Scan for the cell matching the given text and deliver its (X, Y) coordinate at center. 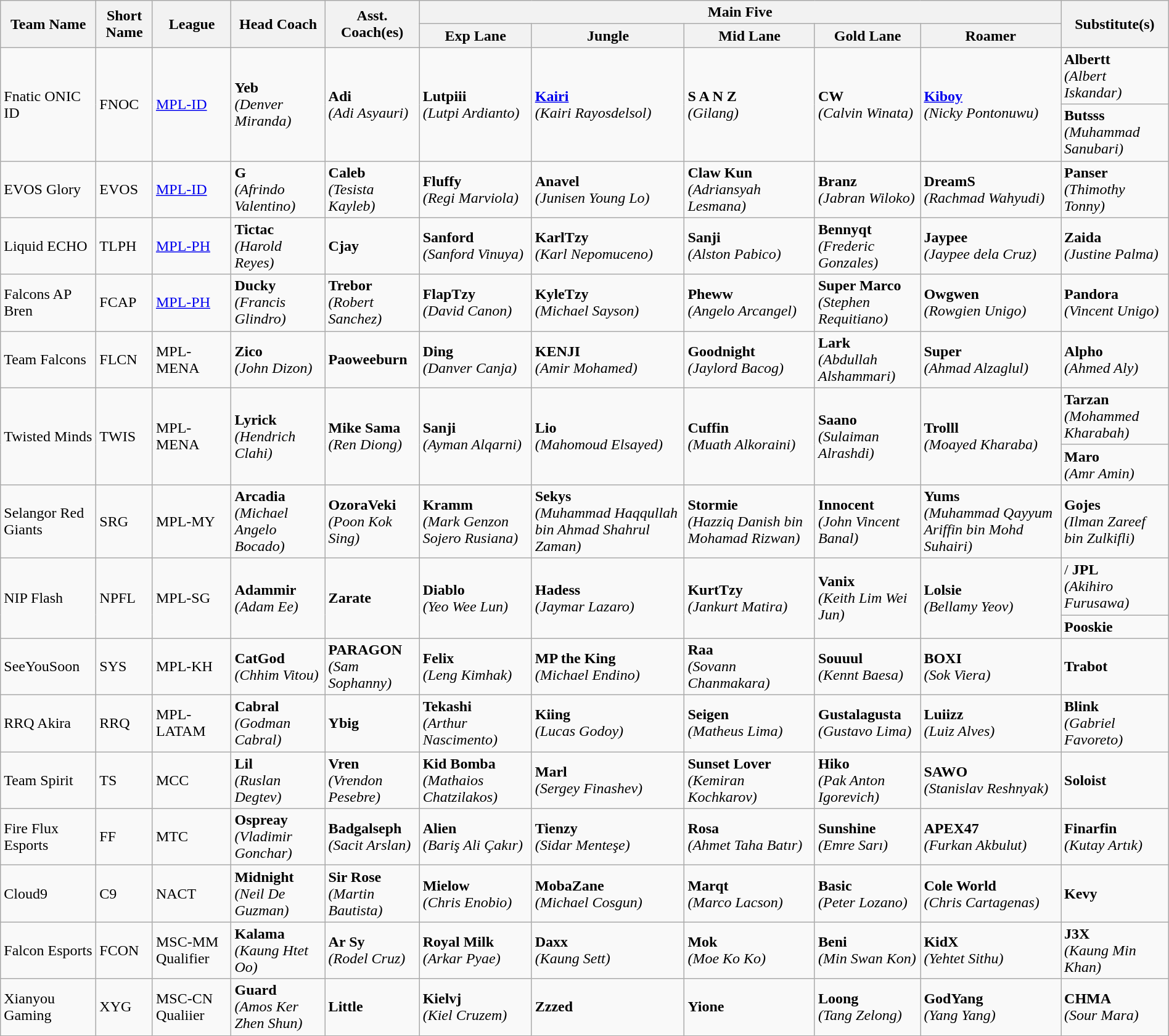
KurtTzy(Jankurt Matira) (750, 598)
Lio(Mahomoud Elsayed) (608, 436)
Yeb(Denver Miranda) (278, 104)
KyleTzy(Michael Sayson) (608, 303)
Tarzan(Mohammed Kharabah) (1115, 416)
Liquid ECHO (48, 246)
MPL-MY (192, 521)
Sekys(Muhammad Haqqullah bin Ahmad Shahrul Zaman) (608, 521)
C9 (125, 894)
Mid Lane (750, 36)
Tictac(Harold Reyes) (278, 246)
Cloud9 (48, 894)
Adammir(Adam Ee) (278, 598)
Falcons AP Bren (48, 303)
Goodnight(Jaylord Bacog) (750, 359)
Branz(Jabran Wiloko) (867, 189)
Cabral(Godman Cabral) (278, 724)
Sunset Lover(Kemiran Kochkarov) (750, 780)
Short Name (125, 24)
Stormie(Hazziq Danish bin Mohamad Rizwan) (750, 521)
Butsss(Muhammad Sanubari) (1115, 133)
Beni(Min Swan Kon) (867, 950)
Head Coach (278, 24)
SYS (125, 667)
League (192, 24)
RRQ Akira (48, 724)
Luiizz(Luiz Alves) (991, 724)
FCON (125, 950)
Main Five (740, 12)
Lil(Ruslan Degtev) (278, 780)
Super(Ahmad Alzaglul) (991, 359)
Kiboy(Nicky Pontonuwu) (991, 104)
Kielvj(Kiel Cruzem) (475, 1007)
TLPH (125, 246)
Felix(Leng Kimhak) (475, 667)
RRQ (125, 724)
Cjay (372, 246)
DreamS(Rachmad Wahyudi) (991, 189)
Loong(Tang Zelong) (867, 1007)
Kalama(Kaung Htet Oo) (278, 950)
Kairi(Kairi Rayosdelsol) (608, 104)
PARAGON(Sam Sophanny) (372, 667)
Lark(Abdullah Alshammari) (867, 359)
Hadess(Jaymar Lazaro) (608, 598)
CatGod(Chhim Vitou) (278, 667)
Hiko(Pak Anton Igorevich) (867, 780)
Yione (750, 1007)
Badgalseph(Sacit Arslan) (372, 837)
CHMA(Sour Mara) (1115, 1007)
Maro(Amr Amin) (1115, 465)
Sanji(Ayman Alqarni) (475, 436)
KidX(Yehtet Sithu) (991, 950)
Jungle (608, 36)
TS (125, 780)
Ducky(Francis Glindro) (278, 303)
Tekashi(Arthur Nascimento) (475, 724)
NACT (192, 894)
MSC-MM Qualifier (192, 950)
Alien(Bariş Ali Çakır) (475, 837)
FNOC (125, 104)
Cole World(Chris Cartagenas) (991, 894)
EVOS (125, 189)
Owgwen(Rowgien Unigo) (991, 303)
Zaida(Justine Palma) (1115, 246)
Mike Sama(Ren Diong) (372, 436)
Tienzy(Sidar Menteşe) (608, 837)
MSC-CN Qualiier (192, 1007)
Marl(Sergey Finashev) (608, 780)
Zzzed (608, 1007)
BOXI(Sok Viera) (991, 667)
Sunshine(Emre Sarı) (867, 837)
Pheww(Angelo Arcangel) (750, 303)
Basic(Peter Lozano) (867, 894)
Selangor Red Giants (48, 521)
Yums(Muhammad Qayyum Ariffin bin Mohd Suhairi) (991, 521)
Fire Flux Esports (48, 837)
Finarfin(Kutay Artık) (1115, 837)
Albertt(Albert Iskandar) (1115, 76)
FCAP (125, 303)
FlapTzy(David Canon) (475, 303)
Lutpiii(Lutpi Ardianto) (475, 104)
Panser(Thimothy Tonny) (1115, 189)
Gojes(Ilman Zareef bin Zulkifli) (1115, 521)
Mok(Moe Ko Ko) (750, 950)
Kid Bomba(Mathaios Chatzilakos) (475, 780)
FLCN (125, 359)
Pooskie (1115, 627)
Lyrick(Hendrich Clahi) (278, 436)
Sanji(Alston Pabico) (750, 246)
Ding(Danver Canja) (475, 359)
Roamer (991, 36)
Zarate (372, 598)
S A N Z(Gilang) (750, 104)
SRG (125, 521)
Gustalagusta(Gustavo Lima) (867, 724)
Substitute(s) (1115, 24)
Mielow(Chris Enobio) (475, 894)
CW(Calvin Winata) (867, 104)
G(Afrindo Valentino) (278, 189)
Royal Milk(Arkar Pyae) (475, 950)
NPFL (125, 598)
Adi(Adi Asyauri) (372, 104)
Raa(Sovann Chanmakara) (750, 667)
MTC (192, 837)
EVOS Glory (48, 189)
Kevy (1115, 894)
Xianyou Gaming (48, 1007)
MPL-KH (192, 667)
OzoraVeki(Poon Kok Sing) (372, 521)
Daxx(Kaung Sett) (608, 950)
Trabot (1115, 667)
Exp Lane (475, 36)
Zico(John Dizon) (278, 359)
Ybig (372, 724)
Soloist (1115, 780)
APEX47(Furkan Akbulut) (991, 837)
Arcadia(Michael Angelo Bocado) (278, 521)
Sanford(Sanford Vinuya) (475, 246)
Seigen(Matheus Lima) (750, 724)
XYG (125, 1007)
Kiing(Lucas Godoy) (608, 724)
Vanix(Keith Lim Wei Jun) (867, 598)
Vren(Vrendon Pesebre) (372, 780)
MPL-SG (192, 598)
Pandora(Vincent Unigo) (1115, 303)
Fluffy(Regi Marviola) (475, 189)
Paoweeburn (372, 359)
Little (372, 1007)
Jaypee(Jaypee dela Cruz) (991, 246)
FF (125, 837)
KarlTzy(Karl Nepomuceno) (608, 246)
Anavel(Junisen Young Lo) (608, 189)
Super Marco(Stephen Requitiano) (867, 303)
Innocent(John Vincent Banal) (867, 521)
KENJI(Amir Mohamed) (608, 359)
J3X(Kaung Min Khan) (1115, 950)
/ JPL(Akihiro Furusawa) (1115, 586)
Ospreay(Vladimir Gonchar) (278, 837)
SAWO(Stanislav Reshnyak) (991, 780)
Trolll(Moayed Kharaba) (991, 436)
Twisted Minds (48, 436)
Midnight(Neil De Guzman) (278, 894)
Rosa(Ahmet Taha Batır) (750, 837)
Team Name (48, 24)
Sir Rose(Martin Bautista) (372, 894)
Souuul(Kennt Baesa) (867, 667)
Diablo(Yeo Wee Lun) (475, 598)
Claw Kun(Adriansyah Lesmana) (750, 189)
Team Spirit (48, 780)
Guard(Amos Ker Zhen Shun) (278, 1007)
TWIS (125, 436)
SeeYouSoon (48, 667)
Trebor(Robert Sanchez) (372, 303)
Saano(Sulaiman Alrashdi) (867, 436)
MobaZane(Michael Cosgun) (608, 894)
Cuffin(Muath Alkoraini) (750, 436)
Gold Lane (867, 36)
MP the King(Michael Endino) (608, 667)
Blink(Gabriel Favoreto) (1115, 724)
Falcon Esports (48, 950)
Kramm(Mark Genzon Sojero Rusiana) (475, 521)
GodYang(Yang Yang) (991, 1007)
Team Falcons (48, 359)
Ar Sy(Rodel Cruz) (372, 950)
Asst. Coach(es) (372, 24)
Caleb(Tesista Kayleb) (372, 189)
Alpho(Ahmed Aly) (1115, 359)
Marqt(Marco Lacson) (750, 894)
MCC (192, 780)
MPL-LATAM (192, 724)
Lolsie(Bellamy Yeov) (991, 598)
Fnatic ONIC ID (48, 104)
Bennyqt(Frederic Gonzales) (867, 246)
NIP Flash (48, 598)
